Capture the cell that displays the provided text and extract its (X, Y) central coordinate. 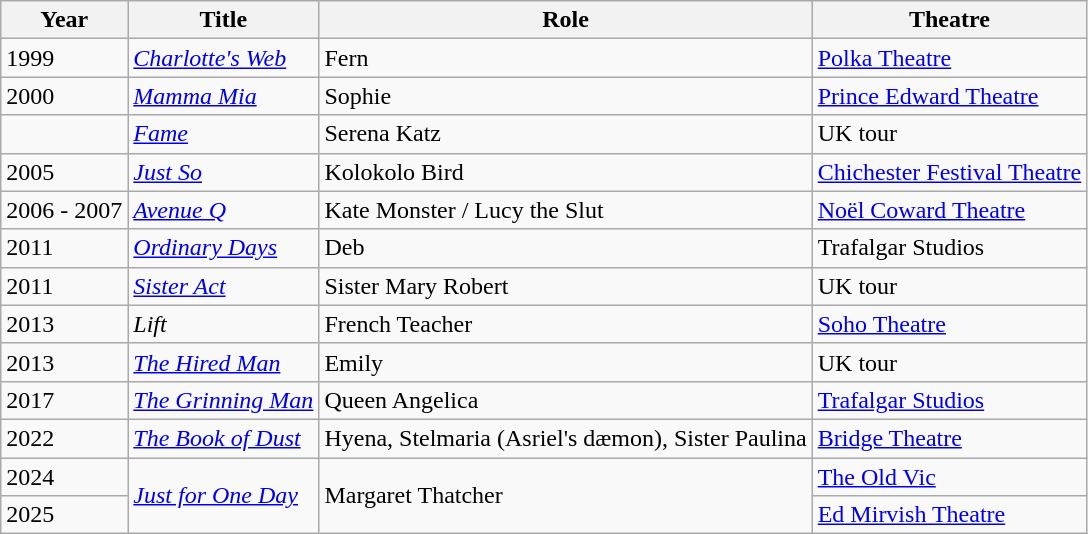
Emily (566, 362)
Ed Mirvish Theatre (950, 515)
Sophie (566, 96)
Serena Katz (566, 134)
Soho Theatre (950, 324)
2005 (64, 172)
Just for One Day (224, 496)
Chichester Festival Theatre (950, 172)
Lift (224, 324)
Fern (566, 58)
The Grinning Man (224, 400)
Role (566, 20)
Fame (224, 134)
Year (64, 20)
Prince Edward Theatre (950, 96)
The Book of Dust (224, 438)
2000 (64, 96)
Just So (224, 172)
Title (224, 20)
Charlotte's Web (224, 58)
Bridge Theatre (950, 438)
Queen Angelica (566, 400)
Margaret Thatcher (566, 496)
2017 (64, 400)
Sister Act (224, 286)
Avenue Q (224, 210)
Kolokolo Bird (566, 172)
Mamma Mia (224, 96)
The Old Vic (950, 477)
Hyena, Stelmaria (Asriel's dæmon), Sister Paulina (566, 438)
Sister Mary Robert (566, 286)
The Hired Man (224, 362)
Deb (566, 248)
2024 (64, 477)
2022 (64, 438)
2006 - 2007 (64, 210)
Ordinary Days (224, 248)
Noël Coward Theatre (950, 210)
1999 (64, 58)
2025 (64, 515)
Kate Monster / Lucy the Slut (566, 210)
Polka Theatre (950, 58)
Theatre (950, 20)
French Teacher (566, 324)
